Provide the (X, Y) coordinate of the cell's center where the given text is located.  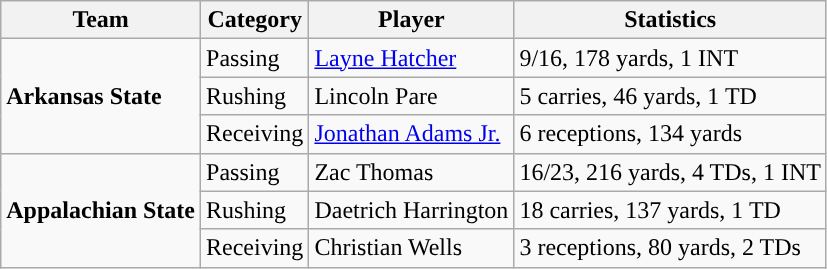
6 receptions, 134 yards (670, 134)
9/16, 178 yards, 1 INT (670, 58)
5 carries, 46 yards, 1 TD (670, 96)
Team (101, 20)
Layne Hatcher (412, 58)
Jonathan Adams Jr. (412, 134)
Category (255, 20)
3 receptions, 80 yards, 2 TDs (670, 248)
Arkansas State (101, 96)
Zac Thomas (412, 172)
16/23, 216 yards, 4 TDs, 1 INT (670, 172)
18 carries, 137 yards, 1 TD (670, 210)
Appalachian State (101, 210)
Statistics (670, 20)
Christian Wells (412, 248)
Player (412, 20)
Daetrich Harrington (412, 210)
Lincoln Pare (412, 96)
